Return the [X, Y] coordinate for the center point of the cell that contains the specified text.  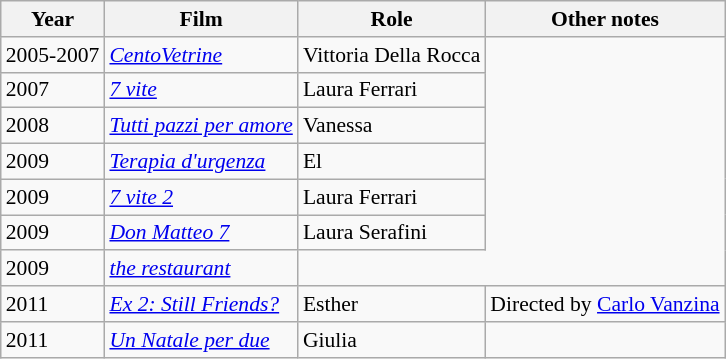
Giulia [392, 340]
Don Matteo 7 [200, 233]
Tutti pazzi per amore [200, 126]
7 vite 2 [200, 197]
Other notes [604, 19]
the restaurant [200, 269]
Terapia d'urgenza [200, 162]
2007 [53, 90]
Directed by Carlo Vanzina [604, 304]
Role [392, 19]
Un Natale per due [200, 340]
Vanessa [392, 126]
7 vite [200, 90]
2008 [53, 126]
Vittoria Della Rocca [392, 55]
Esther [392, 304]
El [392, 162]
Film [200, 19]
Year [53, 19]
Laura Serafini [392, 233]
CentoVetrine [200, 55]
2005-2007 [53, 55]
Ex 2: Still Friends? [200, 304]
